From the cell containing the given text, extract its center point as [x, y] coordinate. 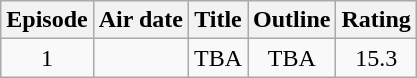
Episode [47, 20]
Outline [292, 20]
Rating [376, 20]
Title [218, 20]
Air date [140, 20]
15.3 [376, 58]
1 [47, 58]
